Detect which cell encompasses the target text, then output its [X, Y] center coordinate. 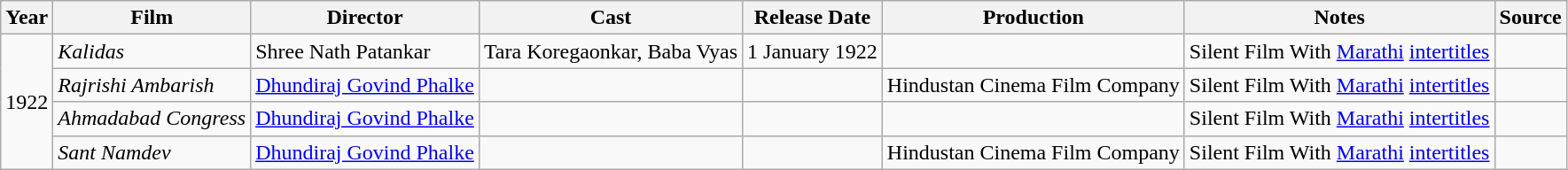
Shree Nath Patankar [365, 51]
1 January 1922 [813, 51]
Sant Namdev [152, 152]
Film [152, 18]
1922 [27, 102]
Rajrishi Ambarish [152, 85]
Production [1034, 18]
Year [27, 18]
Release Date [813, 18]
Cast [610, 18]
Kalidas [152, 51]
Director [365, 18]
Ahmadabad Congress [152, 119]
Source [1530, 18]
Tara Koregaonkar, Baba Vyas [610, 51]
Notes [1339, 18]
